Scan for the cell matching the given text and deliver its [x, y] coordinate at center. 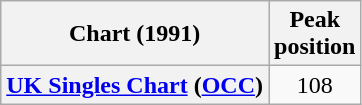
UK Singles Chart (OCC) [135, 85]
Chart (1991) [135, 34]
108 [314, 85]
Peakposition [314, 34]
